Output the (x, y) coordinate of the center of the cell containing the given text.  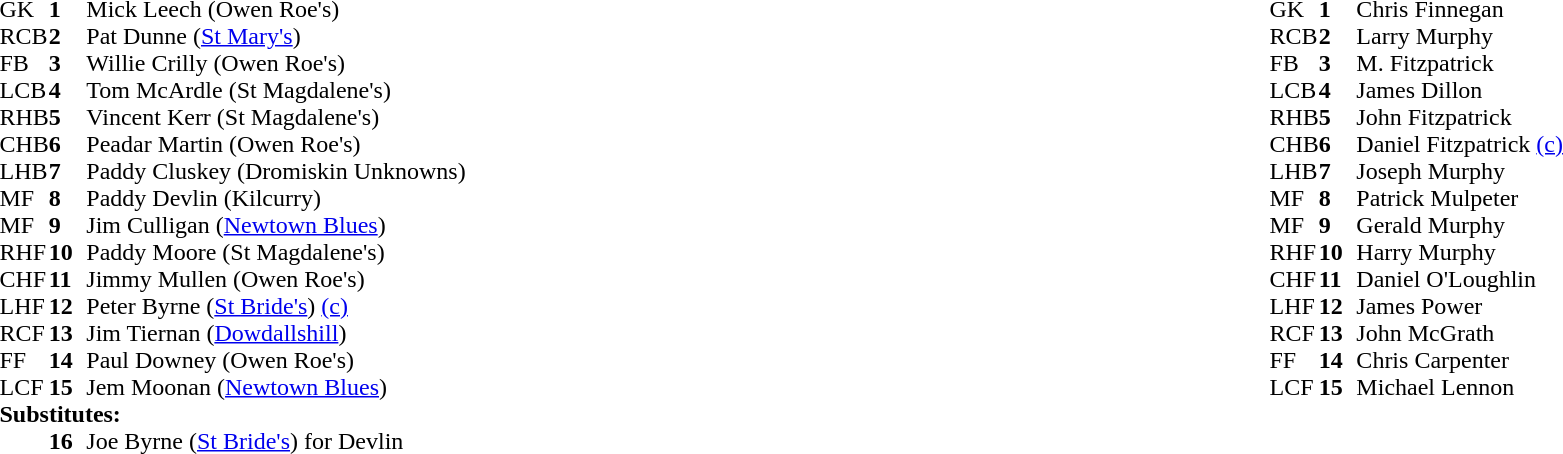
Harry Murphy (1460, 252)
John Fitzpatrick (1460, 118)
Daniel O'Loughlin (1460, 280)
Jim Tiernan (Dowdallshill) (276, 334)
Chris Carpenter (1460, 360)
Patrick Mulpeter (1460, 198)
Paul Downey (Owen Roe's) (276, 360)
Paddy Cluskey (Dromiskin Unknowns) (276, 172)
Tom McArdle (St Magdalene's) (276, 90)
Vincent Kerr (St Magdalene's) (276, 118)
Larry Murphy (1460, 36)
M. Fitzpatrick (1460, 64)
Gerald Murphy (1460, 226)
Peter Byrne (St Bride's) (c) (276, 306)
Daniel Fitzpatrick (c) (1460, 144)
Michael Lennon (1460, 388)
Substitutes: (233, 414)
Willie Crilly (Owen Roe's) (276, 64)
Joseph Murphy (1460, 172)
Jimmy Mullen (Owen Roe's) (276, 280)
Paddy Moore (St Magdalene's) (276, 252)
John McGrath (1460, 334)
Paddy Devlin (Kilcurry) (276, 198)
Jem Moonan (Newtown Blues) (276, 388)
James Power (1460, 306)
Peadar Martin (Owen Roe's) (276, 144)
Jim Culligan (Newtown Blues) (276, 226)
Pat Dunne (St Mary's) (276, 36)
James Dillon (1460, 90)
